Provide the (X, Y) coordinate of the cell's center where the given text is located.  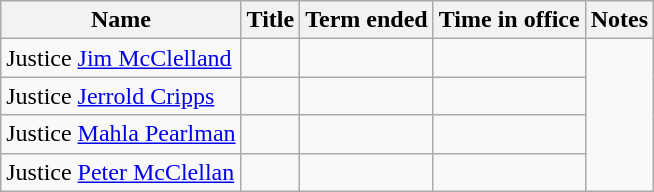
Justice Jerrold Cripps (121, 96)
Justice Jim McClelland (121, 58)
Time in office (509, 20)
Name (121, 20)
Term ended (367, 20)
Title (270, 20)
Justice Peter McClellan (121, 172)
Notes (619, 20)
Justice Mahla Pearlman (121, 134)
